Find where the given text appears and provide that cell's center as (X, Y) coordinate. 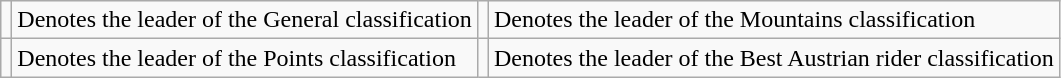
Denotes the leader of the Mountains classification (774, 20)
Denotes the leader of the General classification (245, 20)
Denotes the leader of the Best Austrian rider classification (774, 58)
Denotes the leader of the Points classification (245, 58)
